Determine the [X, Y] coordinate at the center of the cell enclosing the given text.  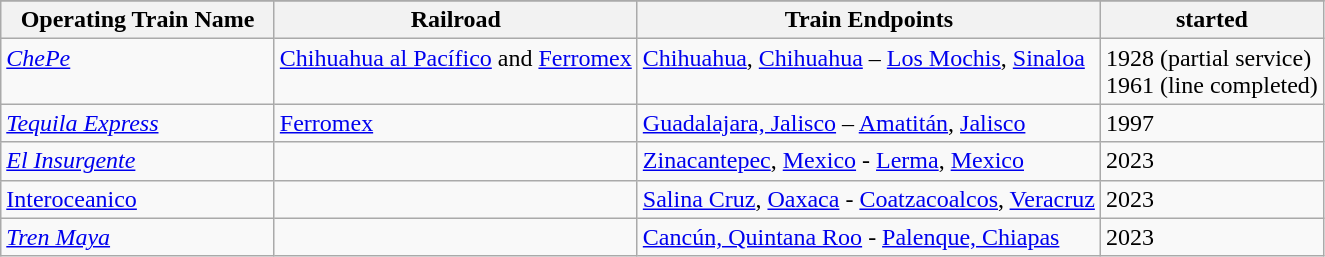
Salina Cruz, Oaxaca - Coatzacoalcos, Veracruz [868, 199]
ChePe [138, 72]
Ferromex [456, 123]
Tequila Express [138, 123]
Train Endpoints [868, 20]
1928 (partial service)1961 (line completed) [1212, 72]
Chihuahua, Chihuahua – Los Mochis, Sinaloa [868, 72]
1997 [1212, 123]
Railroad [456, 20]
Cancún, Quintana Roo - Palenque, Chiapas [868, 237]
Chihuahua al Pacífico and Ferromex [456, 72]
Tren Maya [138, 237]
El Insurgente [138, 161]
started [1212, 20]
Guadalajara, Jalisco – Amatitán, Jalisco [868, 123]
Operating Train Name [138, 20]
Zinacantepec, Mexico - Lerma, Mexico [868, 161]
Interoceanico [138, 199]
